Search for the cell housing the specified text and yield its [x, y] center coordinate. 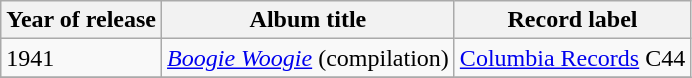
Year of release [82, 20]
Album title [308, 20]
Boogie Woogie (compilation) [308, 58]
1941 [82, 58]
Record label [572, 20]
Columbia Records C44 [572, 58]
